Extract the (X, Y) coordinate from the center of the cell holding the provided text.  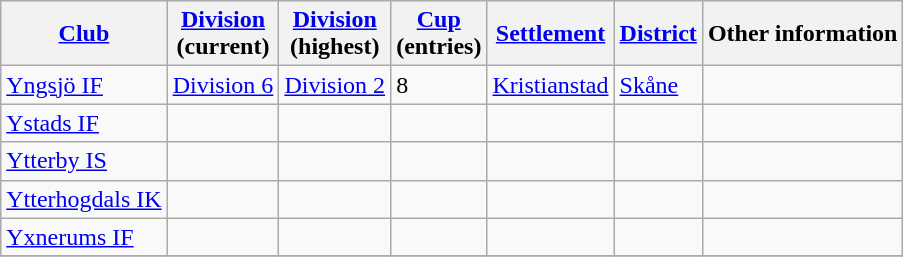
Kristianstad (550, 85)
Division 2 (335, 85)
8 (439, 85)
Yxnerums IF (84, 237)
Other information (802, 34)
Division (highest) (335, 34)
Cup (entries) (439, 34)
Settlement (550, 34)
Ystads IF (84, 123)
Skåne (658, 85)
Club (84, 34)
Ytterby IS (84, 161)
Division 6 (223, 85)
District (658, 34)
Division (current) (223, 34)
Ytterhogdals IK (84, 199)
Yngsjö IF (84, 85)
